Output the (X, Y) coordinate of the center of the cell containing the given text.  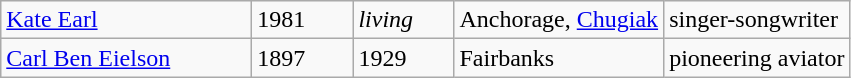
Anchorage, Chugiak (559, 20)
Kate Earl (126, 20)
Fairbanks (559, 58)
pioneering aviator (757, 58)
Carl Ben Eielson (126, 58)
living (404, 20)
1897 (302, 58)
singer-songwriter (757, 20)
1981 (302, 20)
1929 (404, 58)
